Determine the [X, Y] coordinate at the center of the cell enclosing the given text.  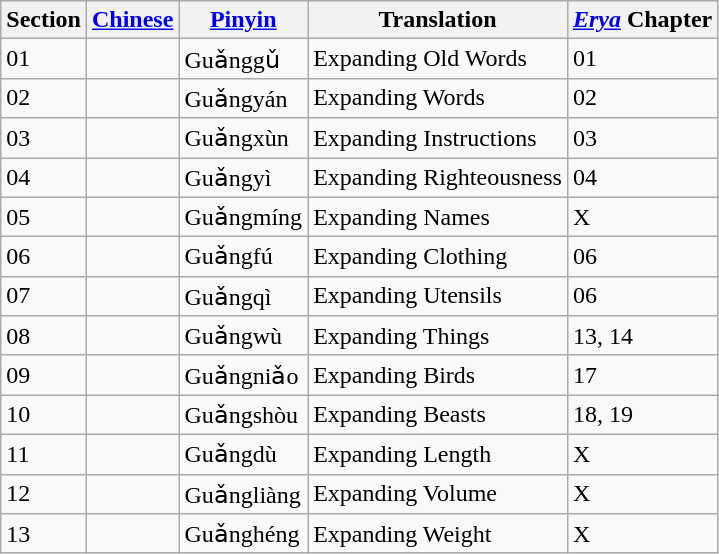
13, 14 [642, 336]
Guǎngxùn [244, 138]
Section [44, 20]
07 [44, 296]
Erya Chapter [642, 20]
Guǎngniǎo [244, 375]
Guǎngyì [244, 178]
Expanding Clothing [438, 257]
Guǎngdù [244, 454]
Chinese [132, 20]
Guǎngliàng [244, 494]
09 [44, 375]
Expanding Beasts [438, 415]
Guǎngyán [244, 98]
Guǎngfú [244, 257]
Expanding Birds [438, 375]
Expanding Old Words [438, 59]
Guǎnggǔ [244, 59]
05 [44, 217]
Guǎngshòu [244, 415]
Pinyin [244, 20]
Guǎngmíng [244, 217]
08 [44, 336]
Guǎngwù [244, 336]
12 [44, 494]
Expanding Weight [438, 534]
Guǎnghéng [244, 534]
10 [44, 415]
17 [642, 375]
Expanding Length [438, 454]
Expanding Words [438, 98]
Guǎngqì [244, 296]
18, 19 [642, 415]
Expanding Names [438, 217]
Expanding Volume [438, 494]
Expanding Things [438, 336]
11 [44, 454]
Expanding Utensils [438, 296]
Expanding Righteousness [438, 178]
Expanding Instructions [438, 138]
13 [44, 534]
Translation [438, 20]
